Return [x, y] of the center of cell containing provided text 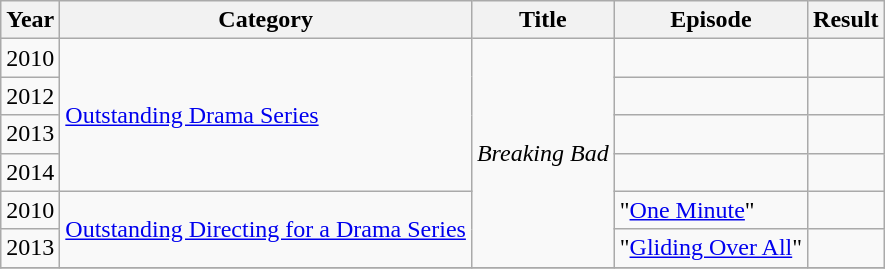
2014 [30, 172]
Episode [710, 20]
Breaking Bad [542, 153]
Outstanding Directing for a Drama Series [266, 229]
"Gliding Over All" [710, 248]
Year [30, 20]
"One Minute" [710, 210]
Title [542, 20]
Outstanding Drama Series [266, 115]
Category [266, 20]
2012 [30, 96]
Result [846, 20]
